Scan for the cell matching the given text and deliver its [x, y] coordinate at center. 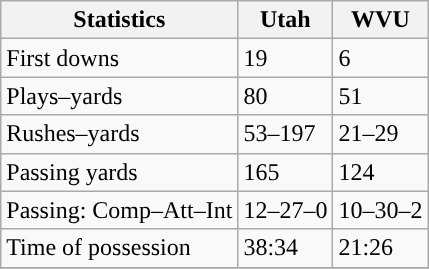
80 [286, 96]
Plays–yards [120, 96]
12–27–0 [286, 210]
21:26 [380, 248]
165 [286, 172]
10–30–2 [380, 210]
Passing: Comp–Att–Int [120, 210]
53–197 [286, 134]
19 [286, 58]
Utah [286, 20]
Passing yards [120, 172]
Rushes–yards [120, 134]
First downs [120, 58]
51 [380, 96]
Time of possession [120, 248]
6 [380, 58]
Statistics [120, 20]
WVU [380, 20]
38:34 [286, 248]
124 [380, 172]
21–29 [380, 134]
